Extract the (x, y) coordinate from the center of the cell holding the provided text.  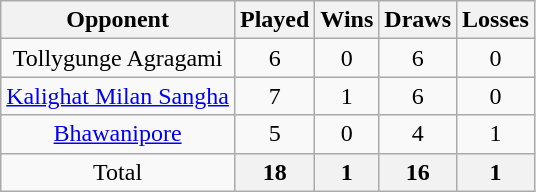
Tollygunge Agragami (118, 58)
Played (274, 20)
Bhawanipore (118, 134)
Losses (496, 20)
16 (418, 172)
Kalighat Milan Sangha (118, 96)
4 (418, 134)
18 (274, 172)
5 (274, 134)
Total (118, 172)
7 (274, 96)
Draws (418, 20)
Wins (347, 20)
Opponent (118, 20)
